Identify which cell holds the provided text, then report its (X, Y) central coordinate. 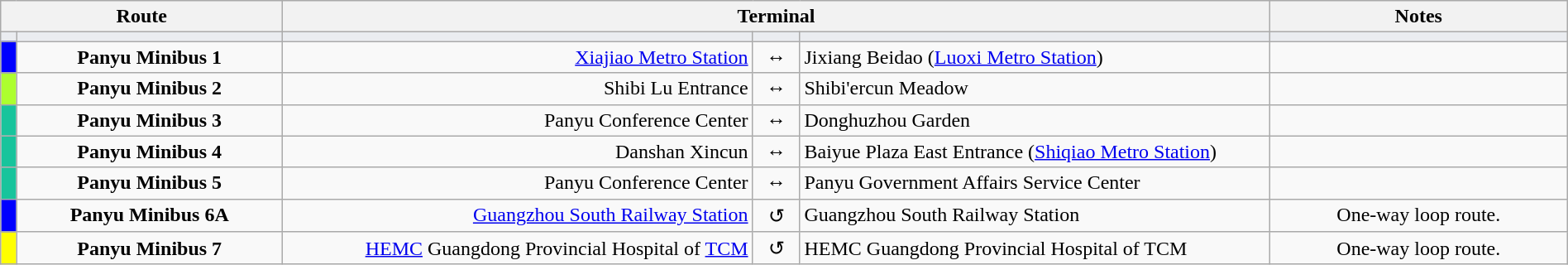
Shibi Lu Entrance (518, 89)
Donghuzhou Garden (1035, 120)
Shibi'ercun Meadow (1035, 89)
Panyu Government Affairs Service Center (1035, 183)
Danshan Xincun (518, 152)
Panyu Minibus 2 (150, 89)
Panyu Minibus 4 (150, 152)
Panyu Minibus 3 (150, 120)
Panyu Minibus 1 (150, 57)
Jixiang Beidao (Luoxi Metro Station) (1035, 57)
Panyu Minibus 5 (150, 183)
Panyu Minibus 7 (150, 248)
Baiyue Plaza East Entrance (Shiqiao Metro Station) (1035, 152)
Panyu Minibus 6A (150, 215)
Terminal (777, 17)
Xiajiao Metro Station (518, 57)
Notes (1418, 17)
Route (142, 17)
